Pinpoint the cell where the given text exists, returning its (X, Y) midpoint coordinate. 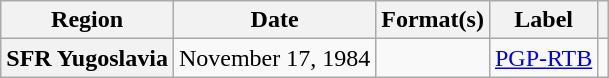
PGP-RTB (543, 58)
November 17, 1984 (274, 58)
Date (274, 20)
Format(s) (433, 20)
Label (543, 20)
SFR Yugoslavia (88, 58)
Region (88, 20)
